Scan for the cell matching the given text and deliver its (x, y) coordinate at center. 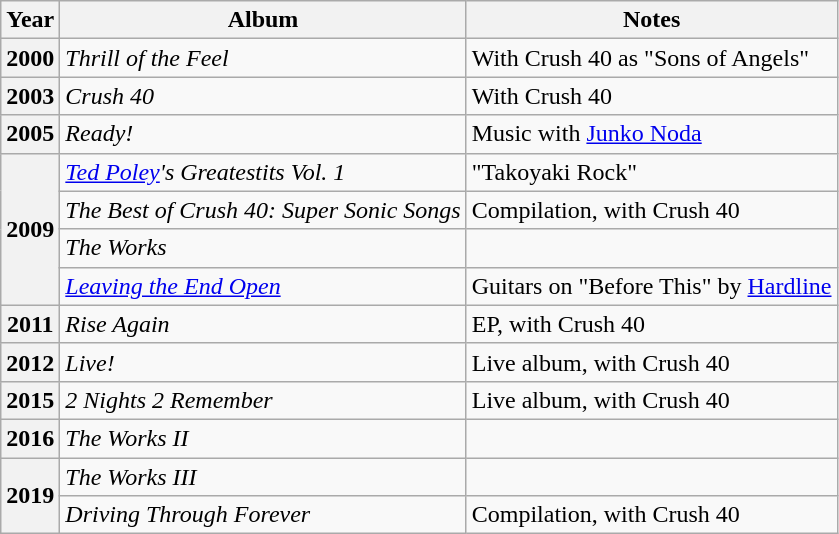
The Best of Crush 40: Super Sonic Songs (263, 210)
The Works II (263, 438)
The Works (263, 248)
Leaving the End Open (263, 286)
2011 (30, 324)
The Works III (263, 477)
2012 (30, 362)
EP, with Crush 40 (652, 324)
Notes (652, 20)
Ready! (263, 134)
With Crush 40 (652, 96)
"Takoyaki Rock" (652, 172)
Music with Junko Noda (652, 134)
With Crush 40 as "Sons of Angels" (652, 58)
Live! (263, 362)
2016 (30, 438)
Rise Again (263, 324)
2019 (30, 496)
2005 (30, 134)
Guitars on "Before This" by Hardline (652, 286)
Crush 40 (263, 96)
Driving Through Forever (263, 515)
2009 (30, 229)
Thrill of the Feel (263, 58)
2000 (30, 58)
2003 (30, 96)
Ted Poley's Greatestits Vol. 1 (263, 172)
Year (30, 20)
Album (263, 20)
2 Nights 2 Remember (263, 400)
2015 (30, 400)
